Provide the (x, y) coordinate of the cell's center where the given text is located.  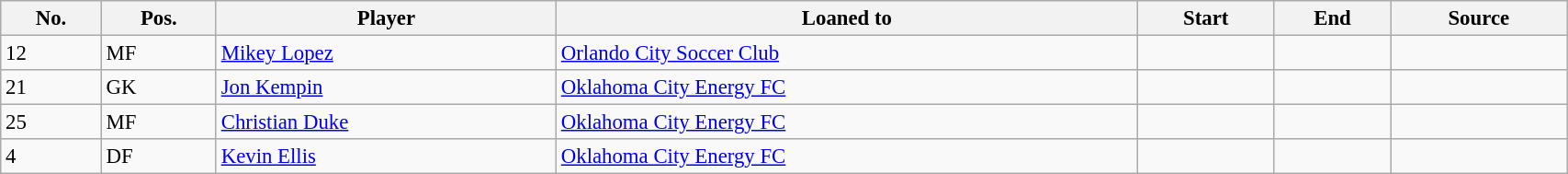
No. (51, 18)
Pos. (158, 18)
Start (1205, 18)
Kevin Ellis (386, 157)
Mikey Lopez (386, 53)
GK (158, 87)
21 (51, 87)
DF (158, 157)
End (1332, 18)
Loaned to (847, 18)
25 (51, 122)
Christian Duke (386, 122)
Jon Kempin (386, 87)
Orlando City Soccer Club (847, 53)
Source (1479, 18)
Player (386, 18)
4 (51, 157)
12 (51, 53)
